Extract the [X, Y] coordinate from the center of the cell holding the provided text.  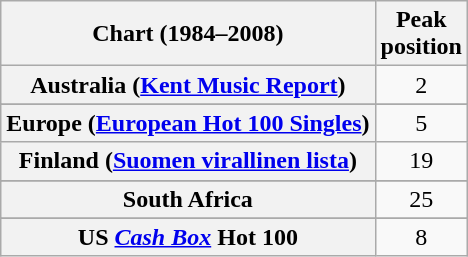
2 [421, 85]
Australia (Kent Music Report) [188, 85]
South Africa [188, 199]
Finland (Suomen virallinen lista) [188, 161]
Europe (European Hot 100 Singles) [188, 123]
5 [421, 123]
Chart (1984–2008) [188, 34]
Peakposition [421, 34]
19 [421, 161]
US Cash Box Hot 100 [188, 237]
8 [421, 237]
25 [421, 199]
